Identify which cell holds the provided text, then report its (X, Y) central coordinate. 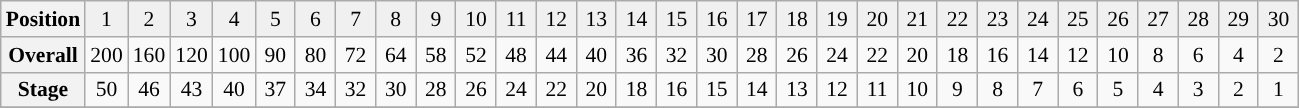
100 (234, 55)
23 (998, 19)
58 (436, 55)
48 (516, 55)
72 (356, 55)
25 (1078, 19)
37 (275, 90)
200 (106, 55)
36 (636, 55)
Stage (43, 90)
Overall (43, 55)
64 (396, 55)
29 (1238, 19)
52 (476, 55)
80 (315, 55)
120 (192, 55)
90 (275, 55)
44 (556, 55)
27 (1158, 19)
46 (150, 90)
19 (837, 19)
34 (315, 90)
21 (917, 19)
17 (757, 19)
160 (150, 55)
43 (192, 90)
Position (43, 19)
50 (106, 90)
